Identify which cell holds the provided text, then report its [X, Y] central coordinate. 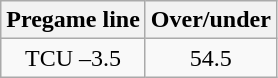
Over/under [210, 20]
TCU –3.5 [74, 58]
54.5 [210, 58]
Pregame line [74, 20]
